Capture the cell that displays the provided text and extract its (X, Y) central coordinate. 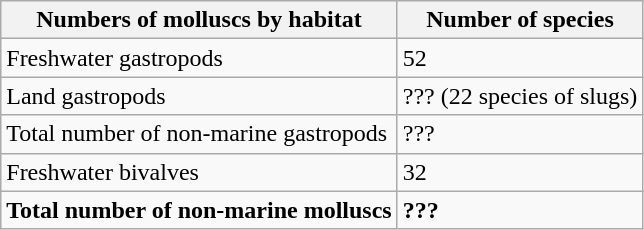
Total number of non-marine molluscs (199, 210)
Total number of non-marine gastropods (199, 134)
Number of species (520, 20)
Numbers of molluscs by habitat (199, 20)
??? (22 species of slugs) (520, 96)
Land gastropods (199, 96)
32 (520, 172)
52 (520, 58)
Freshwater bivalves (199, 172)
Freshwater gastropods (199, 58)
